Output the (x, y) coordinate of the center of the cell containing the given text.  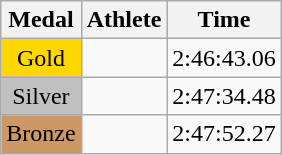
Gold (41, 58)
2:47:52.27 (224, 134)
2:46:43.06 (224, 58)
Medal (41, 20)
2:47:34.48 (224, 96)
Athlete (124, 20)
Bronze (41, 134)
Time (224, 20)
Silver (41, 96)
